Return [x, y] of the center of cell containing provided text 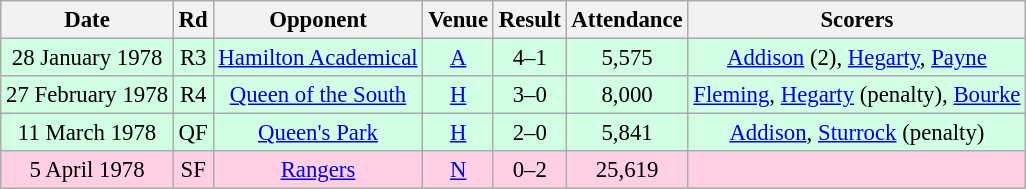
QF [193, 133]
28 January 1978 [88, 58]
R3 [193, 58]
Addison (2), Hegarty, Payne [857, 58]
Hamilton Academical [318, 58]
Opponent [318, 20]
2–0 [530, 133]
Rd [193, 20]
Rangers [318, 170]
25,619 [627, 170]
5 April 1978 [88, 170]
Scorers [857, 20]
N [458, 170]
5,841 [627, 133]
3–0 [530, 95]
Queen of the South [318, 95]
Venue [458, 20]
4–1 [530, 58]
Addison, Sturrock (penalty) [857, 133]
R4 [193, 95]
8,000 [627, 95]
A [458, 58]
Date [88, 20]
SF [193, 170]
11 March 1978 [88, 133]
Attendance [627, 20]
Queen's Park [318, 133]
Result [530, 20]
0–2 [530, 170]
Fleming, Hegarty (penalty), Bourke [857, 95]
5,575 [627, 58]
27 February 1978 [88, 95]
